For the text-containing cell, return its midpoint in [x, y] coordinate format. 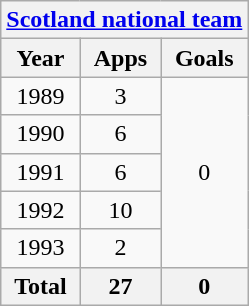
Apps [120, 58]
27 [120, 286]
Total [40, 286]
2 [120, 248]
3 [120, 96]
1991 [40, 172]
1993 [40, 248]
Goals [204, 58]
1992 [40, 210]
1989 [40, 96]
Year [40, 58]
10 [120, 210]
1990 [40, 134]
Scotland national team [124, 20]
